Return [x, y] of the center of cell containing provided text 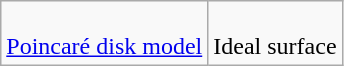
Ideal surface [275, 34]
Poincaré disk model [104, 34]
